Locate the cell with the specified text and output its [X, Y] center coordinate. 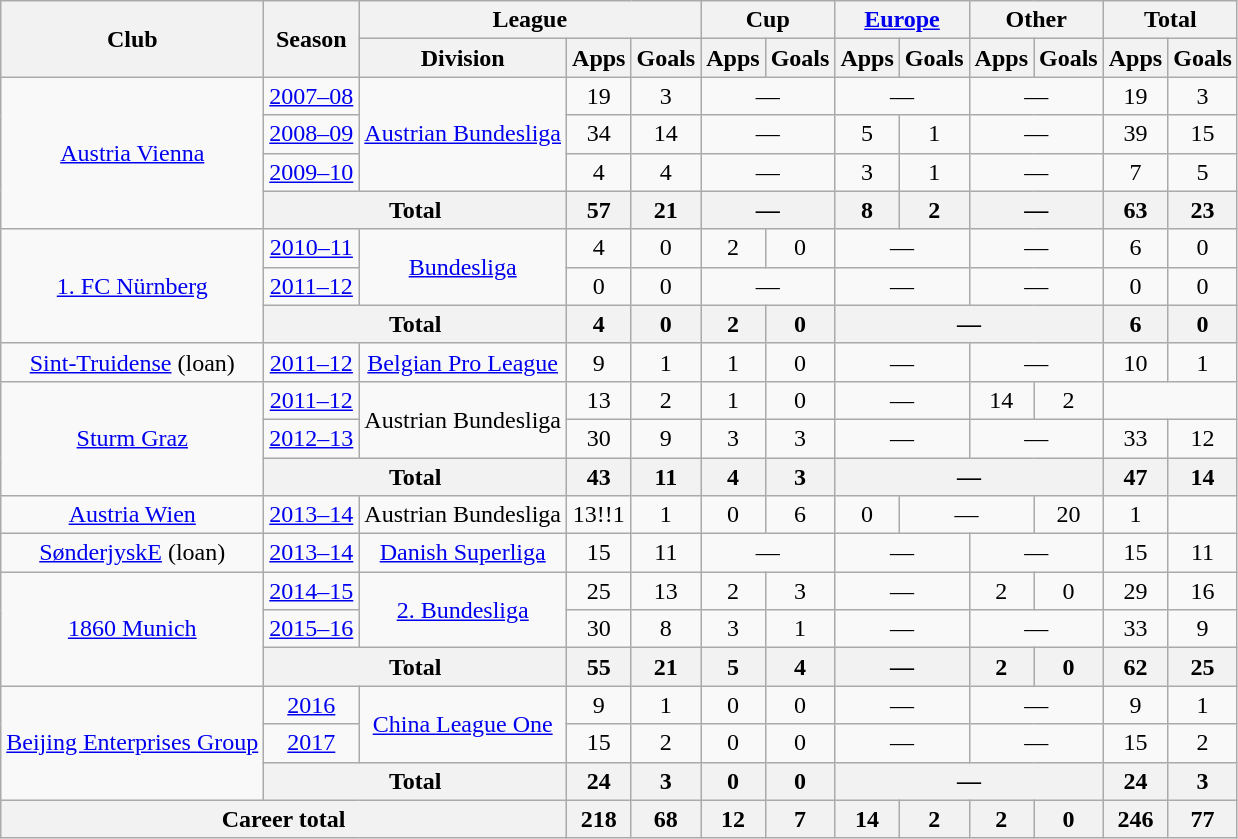
League [530, 20]
2017 [312, 743]
23 [1203, 210]
246 [1135, 819]
2015–16 [312, 629]
China League One [463, 724]
63 [1135, 210]
Other [1036, 20]
Beijing Enterprises Group [132, 743]
2012–13 [312, 438]
68 [666, 819]
34 [599, 134]
62 [1135, 667]
2016 [312, 705]
2014–15 [312, 591]
Sint-Truidense (loan) [132, 362]
16 [1203, 591]
20 [1069, 515]
2. Bundesliga [463, 610]
77 [1203, 819]
13!!1 [599, 515]
Career total [284, 819]
2007–08 [312, 96]
Belgian Pro League [463, 362]
2009–10 [312, 172]
10 [1135, 362]
47 [1135, 477]
Cup [768, 20]
Europe [902, 20]
Club [132, 39]
2008–09 [312, 134]
Bundesliga [463, 267]
43 [599, 477]
Danish Superliga [463, 553]
Sturm Graz [132, 438]
1. FC Nürnberg [132, 286]
1860 Munich [132, 629]
Austria Vienna [132, 153]
57 [599, 210]
Division [463, 58]
55 [599, 667]
218 [599, 819]
29 [1135, 591]
Austria Wien [132, 515]
SønderjyskE (loan) [132, 553]
Season [312, 39]
39 [1135, 134]
2010–11 [312, 248]
